Return the (x, y) coordinate for the center point of the cell that contains the specified text.  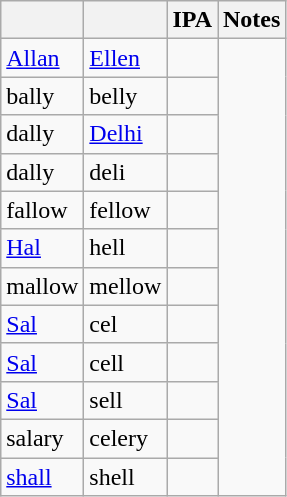
Hal (42, 248)
deli (126, 172)
cell (126, 362)
belly (126, 96)
shell (126, 477)
sell (126, 400)
bally (42, 96)
mellow (126, 286)
fallow (42, 210)
salary (42, 438)
cel (126, 324)
Delhi (126, 134)
shall (42, 477)
mallow (42, 286)
IPA (192, 20)
celery (126, 438)
Allan (42, 58)
Ellen (126, 58)
fellow (126, 210)
Notes (252, 20)
hell (126, 248)
